Search for the cell housing the specified text and yield its [x, y] center coordinate. 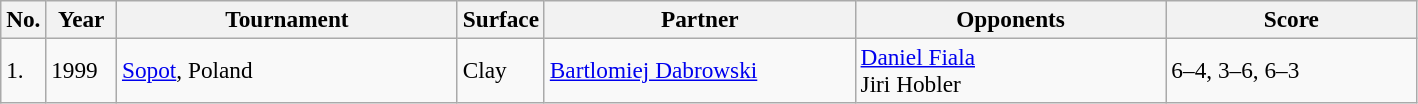
1999 [82, 70]
No. [24, 19]
Year [82, 19]
Sopot, Poland [288, 70]
1. [24, 70]
Bartlomiej Dabrowski [700, 70]
Partner [700, 19]
Score [1292, 19]
Surface [500, 19]
Tournament [288, 19]
Clay [500, 70]
6–4, 3–6, 6–3 [1292, 70]
Opponents [1010, 19]
Daniel Fiala Jiri Hobler [1010, 70]
